Locate the cell with the specified text and output its (x, y) center coordinate. 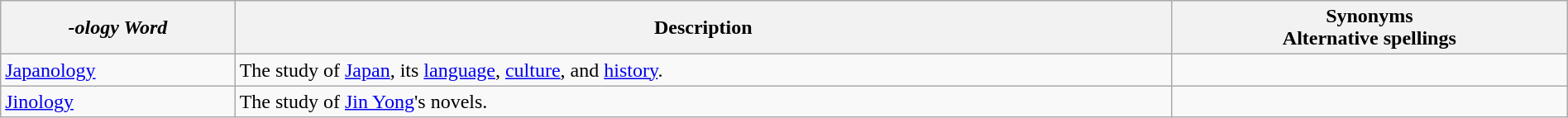
Jinology (117, 101)
Description (703, 28)
-ology Word (117, 28)
The study of Japan, its language, culture, and history. (703, 70)
Japanology (117, 70)
The study of Jin Yong's novels. (703, 101)
SynonymsAlternative spellings (1370, 28)
